Scan for the cell matching the given text and deliver its (x, y) coordinate at center. 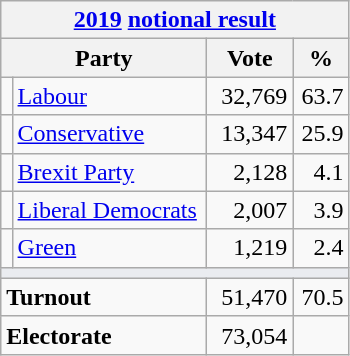
Brexit Party (110, 172)
73,054 (250, 335)
Labour (110, 96)
2,128 (250, 172)
13,347 (250, 134)
Green (110, 248)
25.9 (321, 134)
Vote (250, 58)
2,007 (250, 210)
32,769 (250, 96)
2019 notional result (175, 20)
2.4 (321, 248)
Conservative (110, 134)
4.1 (321, 172)
1,219 (250, 248)
Turnout (104, 297)
Liberal Democrats (110, 210)
% (321, 58)
3.9 (321, 210)
Party (104, 58)
Electorate (104, 335)
70.5 (321, 297)
63.7 (321, 96)
51,470 (250, 297)
